Return the (X, Y) coordinate for the center point of the cell that contains the specified text.  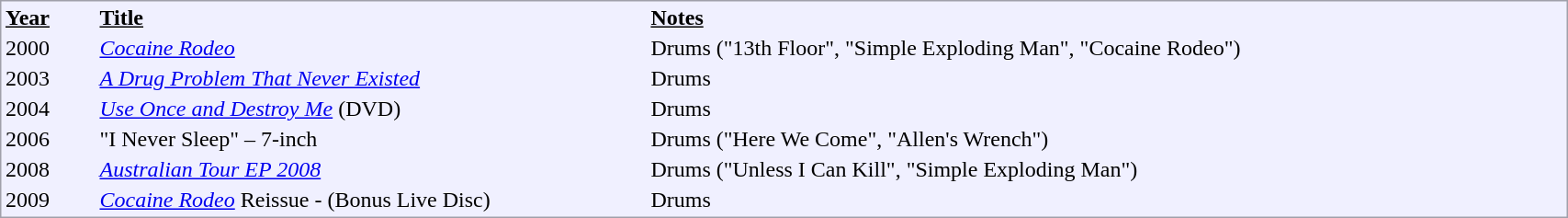
Australian Tour EP 2008 (373, 170)
"I Never Sleep" – 7-inch (373, 139)
2006 (50, 139)
Cocaine Rodeo Reissue - (Bonus Live Disc) (373, 200)
Use Once and Destroy Me (DVD) (373, 109)
2008 (50, 170)
Drums ("13th Floor", "Simple Exploding Man", "Cocaine Rodeo") (1106, 49)
Title (373, 17)
2003 (50, 78)
2009 (50, 200)
2000 (50, 49)
Drums ("Here We Come", "Allen's Wrench") (1106, 139)
Drums ("Unless I Can Kill", "Simple Exploding Man") (1106, 170)
Year (50, 17)
Cocaine Rodeo (373, 49)
A Drug Problem That Never Existed (373, 78)
2004 (50, 109)
Notes (1106, 17)
